Provide the [x, y] coordinate of the cell's center where the given text is located.  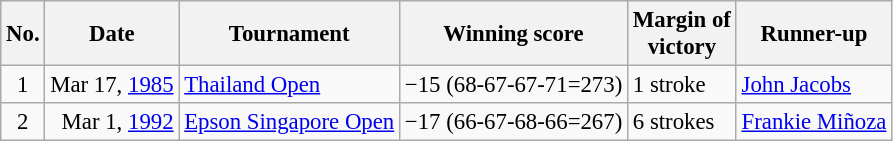
Tournament [290, 34]
Epson Singapore Open [290, 122]
Margin ofvictory [682, 34]
−15 (68-67-67-71=273) [514, 85]
1 [23, 85]
6 strokes [682, 122]
1 stroke [682, 85]
Mar 17, 1985 [112, 85]
Mar 1, 1992 [112, 122]
Winning score [514, 34]
2 [23, 122]
Runner-up [814, 34]
Frankie Miñoza [814, 122]
−17 (66-67-68-66=267) [514, 122]
John Jacobs [814, 85]
Date [112, 34]
No. [23, 34]
Thailand Open [290, 85]
